For the text-containing cell, return its midpoint in (X, Y) coordinate format. 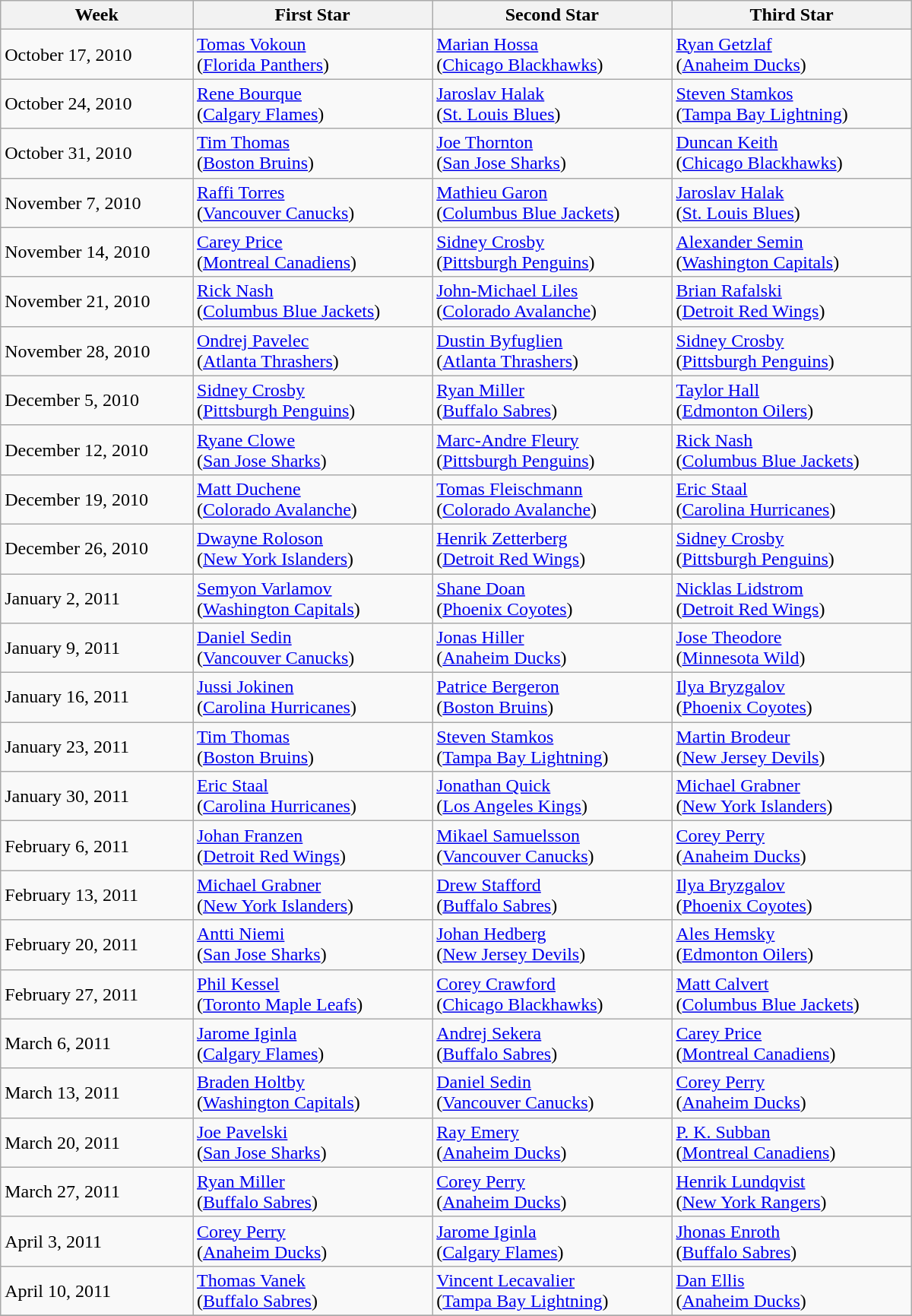
December 5, 2010 (97, 400)
Matt Duchene(Colorado Avalanche) (313, 499)
Tomas Vokoun(Florida Panthers) (313, 55)
Duncan Keith(Chicago Blackhawks) (792, 154)
Raffi Torres(Vancouver Canucks) (313, 202)
March 20, 2011 (97, 1142)
March 13, 2011 (97, 1093)
Dwayne Roloson(New York Islanders) (313, 549)
March 6, 2011 (97, 1043)
Ray Emery(Anaheim Ducks) (552, 1142)
Marc-Andre Fleury(Pittsburgh Penguins) (552, 450)
December 12, 2010 (97, 450)
Jhonas Enroth(Buffalo Sabres) (792, 1241)
Shane Doan(Phoenix Coyotes) (552, 598)
Andrej Sekera(Buffalo Sabres) (552, 1043)
Third Star (792, 15)
February 13, 2011 (97, 896)
November 28, 2010 (97, 351)
January 2, 2011 (97, 598)
Thomas Vanek(Buffalo Sabres) (313, 1291)
Jonas Hiller(Anaheim Ducks) (552, 648)
Second Star (552, 15)
Jussi Jokinen(Carolina Hurricanes) (313, 698)
P. K. Subban(Montreal Canadiens) (792, 1142)
Henrik Zetterberg(Detroit Red Wings) (552, 549)
Ales Hemsky(Edmonton Oilers) (792, 944)
Rene Bourque(Calgary Flames) (313, 103)
January 23, 2011 (97, 747)
January 16, 2011 (97, 698)
January 30, 2011 (97, 797)
John-Michael Liles(Colorado Avalanche) (552, 301)
December 26, 2010 (97, 549)
October 31, 2010 (97, 154)
January 9, 2011 (97, 648)
February 27, 2011 (97, 994)
Mathieu Garon(Columbus Blue Jackets) (552, 202)
November 14, 2010 (97, 252)
Marian Hossa(Chicago Blackhawks) (552, 55)
Joe Pavelski(San Jose Sharks) (313, 1142)
Tomas Fleischmann(Colorado Avalanche) (552, 499)
Braden Holtby(Washington Capitals) (313, 1093)
Henrik Lundqvist(New York Rangers) (792, 1192)
Taylor Hall(Edmonton Oilers) (792, 400)
Alexander Semin(Washington Capitals) (792, 252)
October 24, 2010 (97, 103)
Brian Rafalski(Detroit Red Wings) (792, 301)
Phil Kessel(Toronto Maple Leafs) (313, 994)
October 17, 2010 (97, 55)
Antti Niemi(San Jose Sharks) (313, 944)
February 20, 2011 (97, 944)
Johan Franzen(Detroit Red Wings) (313, 845)
Matt Calvert(Columbus Blue Jackets) (792, 994)
Drew Stafford(Buffalo Sabres) (552, 896)
Ryane Clowe(San Jose Sharks) (313, 450)
Nicklas Lidstrom(Detroit Red Wings) (792, 598)
Dustin Byfuglien(Atlanta Thrashers) (552, 351)
Week (97, 15)
April 10, 2011 (97, 1291)
March 27, 2011 (97, 1192)
Ondrej Pavelec(Atlanta Thrashers) (313, 351)
February 6, 2011 (97, 845)
Corey Crawford(Chicago Blackhawks) (552, 994)
November 7, 2010 (97, 202)
Jonathan Quick(Los Angeles Kings) (552, 797)
Semyon Varlamov(Washington Capitals) (313, 598)
Joe Thornton(San Jose Sharks) (552, 154)
Mikael Samuelsson(Vancouver Canucks) (552, 845)
Patrice Bergeron(Boston Bruins) (552, 698)
Jose Theodore(Minnesota Wild) (792, 648)
April 3, 2011 (97, 1241)
First Star (313, 15)
December 19, 2010 (97, 499)
Johan Hedberg(New Jersey Devils) (552, 944)
Martin Brodeur(New Jersey Devils) (792, 747)
Ryan Getzlaf(Anaheim Ducks) (792, 55)
Vincent Lecavalier(Tampa Bay Lightning) (552, 1291)
November 21, 2010 (97, 301)
Dan Ellis(Anaheim Ducks) (792, 1291)
